Search for the cell housing the specified text and yield its (x, y) center coordinate. 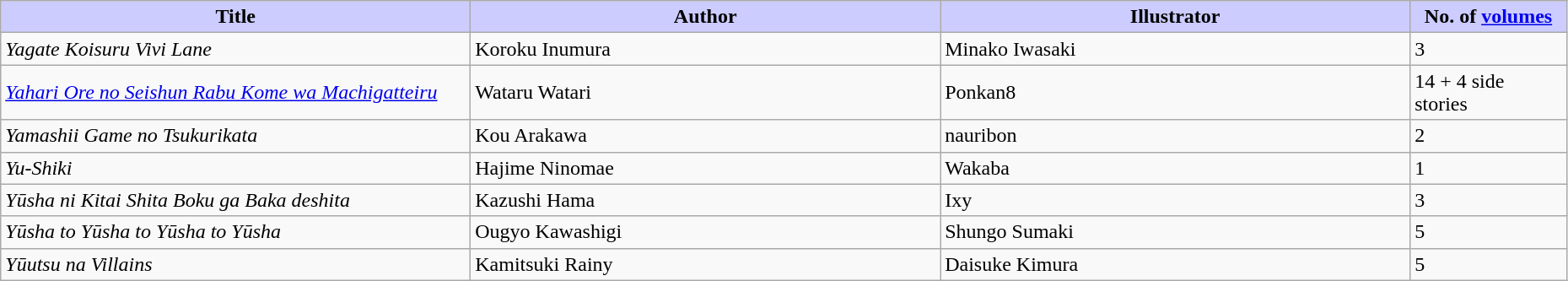
Hajime Ninomae (705, 168)
No. of volumes (1489, 17)
Ponkan8 (1176, 93)
Yūutsu na Villains (236, 264)
Illustrator (1176, 17)
Shungo Sumaki (1176, 232)
nauribon (1176, 136)
Yamashii Game no Tsukurikata (236, 136)
Yagate Koisuru Vivi Lane (236, 49)
Yūsha ni Kitai Shita Boku ga Baka deshita (236, 200)
Wakaba (1176, 168)
1 (1489, 168)
14 + 4 side stories (1489, 93)
Kamitsuki Rainy (705, 264)
Wataru Watari (705, 93)
Yu-Shiki (236, 168)
Yahari Ore no Seishun Rabu Kome wa Machigatteiru (236, 93)
Yūsha to Yūsha to Yūsha to Yūsha (236, 232)
Daisuke Kimura (1176, 264)
Ougyo Kawashigi (705, 232)
Ixy (1176, 200)
Koroku Inumura (705, 49)
Kazushi Hama (705, 200)
Minako Iwasaki (1176, 49)
Author (705, 17)
Kou Arakawa (705, 136)
2 (1489, 136)
Title (236, 17)
